Provide the (x, y) coordinate of the cell's center where the given text is located.  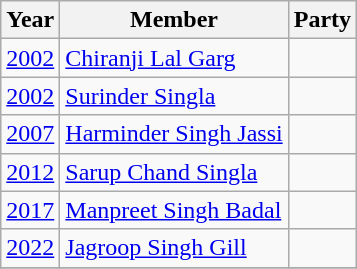
Manpreet Singh Badal (174, 210)
Year (30, 20)
Sarup Chand Singla (174, 172)
Chiranji Lal Garg (174, 58)
2007 (30, 134)
2022 (30, 248)
Member (174, 20)
Party (322, 20)
Surinder Singla (174, 96)
2012 (30, 172)
2017 (30, 210)
Jagroop Singh Gill (174, 248)
Harminder Singh Jassi (174, 134)
